Search for the cell housing the specified text and yield its (X, Y) center coordinate. 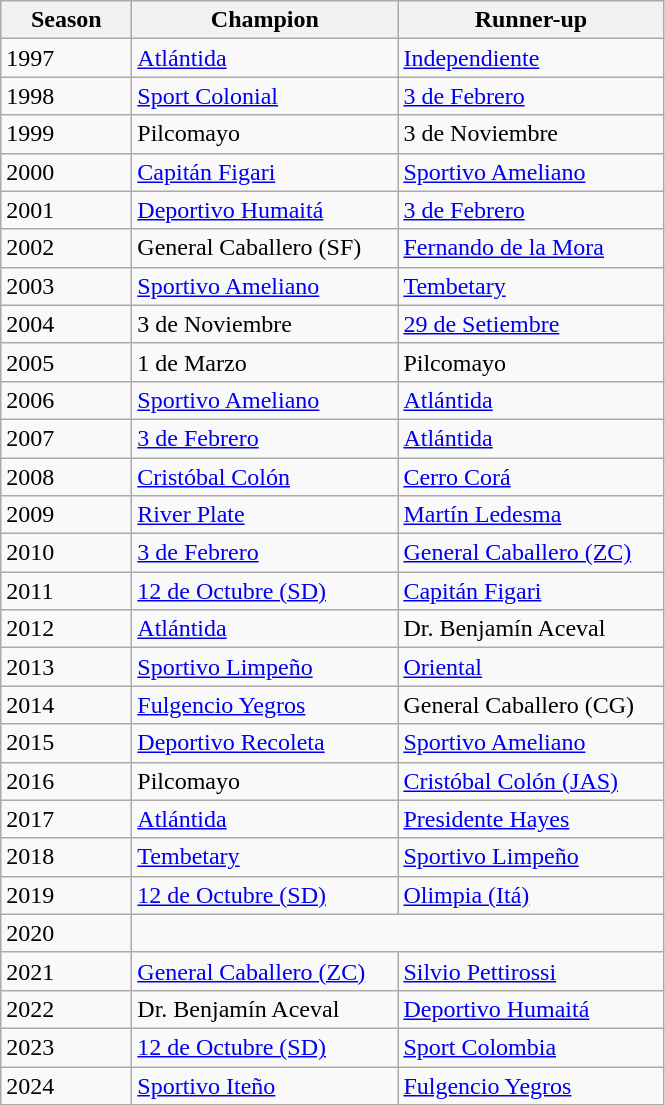
2015 (66, 743)
2008 (66, 477)
2001 (66, 210)
Sport Colonial (265, 96)
Cerro Corá (531, 477)
Oriental (531, 667)
1998 (66, 96)
2004 (66, 324)
2016 (66, 781)
1997 (66, 58)
29 de Setiembre (531, 324)
Cristóbal Colón (JAS) (531, 781)
Olimpia (Itá) (531, 895)
Martín Ledesma (531, 515)
2002 (66, 248)
Cristóbal Colón (265, 477)
1999 (66, 134)
Independiente (531, 58)
Champion (265, 20)
2013 (66, 667)
2024 (66, 1085)
General Caballero (CG) (531, 705)
Fernando de la Mora (531, 248)
River Plate (265, 515)
2012 (66, 629)
2010 (66, 553)
2022 (66, 1009)
2021 (66, 971)
2019 (66, 895)
General Caballero (SF) (265, 248)
Runner-up (531, 20)
2023 (66, 1047)
2017 (66, 819)
2000 (66, 172)
Sportivo Iteño (265, 1085)
2005 (66, 362)
Presidente Hayes (531, 819)
2009 (66, 515)
2006 (66, 400)
Deportivo Recoleta (265, 743)
2014 (66, 705)
Sport Colombia (531, 1047)
Season (66, 20)
2018 (66, 857)
2003 (66, 286)
2007 (66, 438)
2020 (66, 933)
2011 (66, 591)
Silvio Pettirossi (531, 971)
1 de Marzo (265, 362)
